Scan for the cell matching the given text and deliver its [X, Y] coordinate at center. 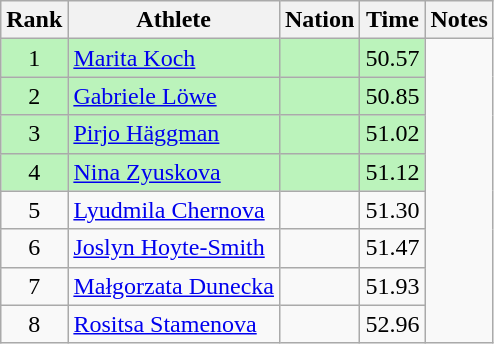
2 [34, 96]
Marita Koch [174, 58]
51.93 [392, 286]
Lyudmila Chernova [174, 210]
Athlete [174, 20]
51.02 [392, 134]
51.12 [392, 172]
Time [392, 20]
8 [34, 324]
Rositsa Stamenova [174, 324]
3 [34, 134]
Rank [34, 20]
Nation [319, 20]
Pirjo Häggman [174, 134]
6 [34, 248]
Małgorzata Dunecka [174, 286]
Notes [459, 20]
5 [34, 210]
50.85 [392, 96]
51.47 [392, 248]
4 [34, 172]
50.57 [392, 58]
Gabriele Löwe [174, 96]
7 [34, 286]
Joslyn Hoyte-Smith [174, 248]
51.30 [392, 210]
52.96 [392, 324]
Nina Zyuskova [174, 172]
1 [34, 58]
